Determine the [x, y] coordinate at the center of the cell enclosing the given text.  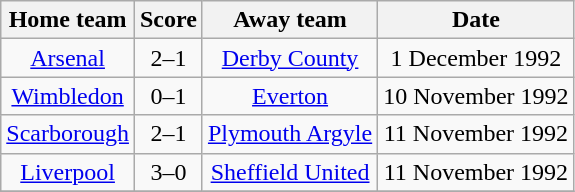
Score [168, 20]
Everton [290, 96]
Arsenal [68, 58]
Away team [290, 20]
Wimbledon [68, 96]
Derby County [290, 58]
10 November 1992 [476, 96]
Scarborough [68, 134]
Sheffield United [290, 172]
1 December 1992 [476, 58]
3–0 [168, 172]
Home team [68, 20]
0–1 [168, 96]
Plymouth Argyle [290, 134]
Date [476, 20]
Liverpool [68, 172]
